Search for the cell housing the specified text and yield its (x, y) center coordinate. 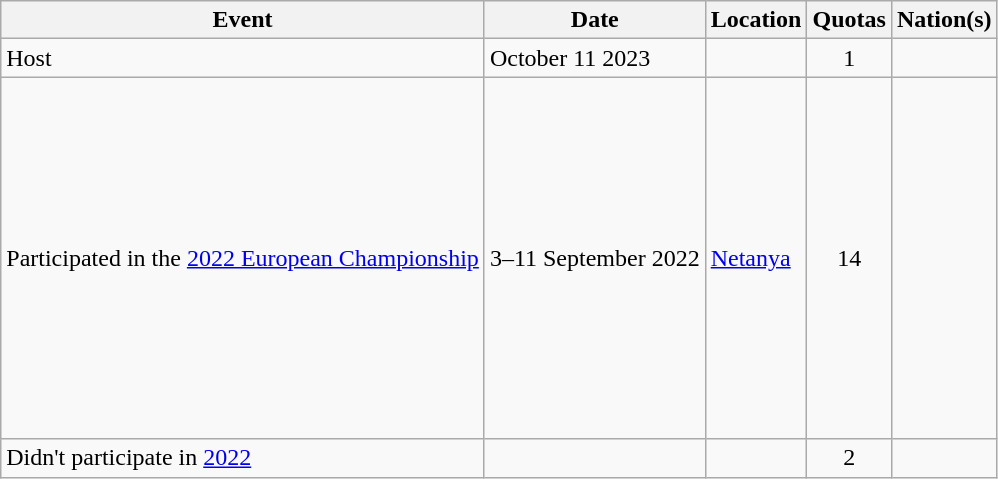
Didn't participate in 2022 (243, 458)
October 11 2023 (594, 58)
Event (243, 20)
14 (849, 258)
Netanya (756, 258)
2 (849, 458)
Quotas (849, 20)
Host (243, 58)
Location (756, 20)
3–11 September 2022 (594, 258)
1 (849, 58)
Date (594, 20)
Participated in the 2022 European Championship (243, 258)
Nation(s) (944, 20)
